For the text-containing cell, return its midpoint in (X, Y) coordinate format. 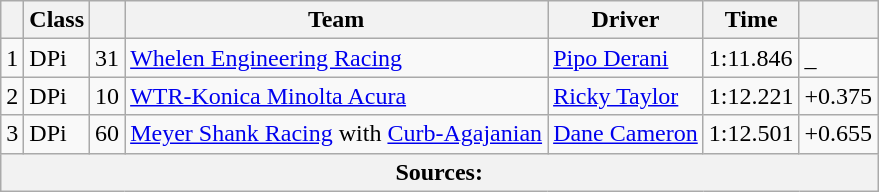
_ (838, 58)
Dane Cameron (626, 134)
3 (12, 134)
Class (57, 20)
60 (108, 134)
Pipo Derani (626, 58)
1:12.221 (751, 96)
10 (108, 96)
Time (751, 20)
WTR-Konica Minolta Acura (336, 96)
Sources: (440, 172)
1 (12, 58)
Ricky Taylor (626, 96)
+0.655 (838, 134)
Meyer Shank Racing with Curb-Agajanian (336, 134)
Team (336, 20)
1:12.501 (751, 134)
2 (12, 96)
Whelen Engineering Racing (336, 58)
Driver (626, 20)
1:11.846 (751, 58)
+0.375 (838, 96)
31 (108, 58)
